Find where the given text appears and provide that cell's center as (x, y) coordinate. 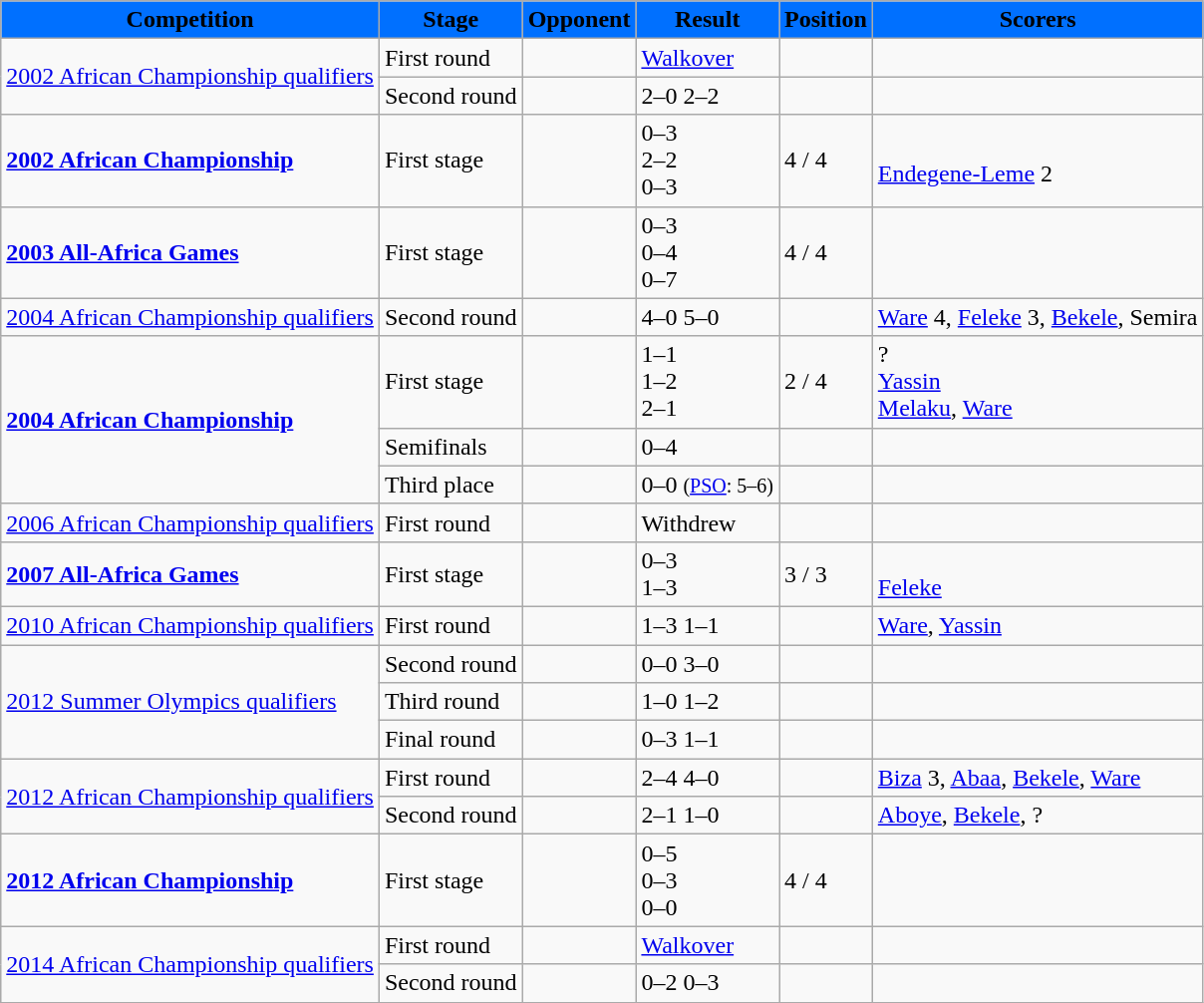
2 / 4 (826, 382)
Position (826, 20)
Withdrew (708, 522)
3 / 3 (826, 574)
Ware 4, Feleke 3, Bekele, Semira (1038, 317)
Feleke (1038, 574)
Ware, Yassin (1038, 625)
Opponent (579, 20)
2012 African Championship (190, 880)
Endegene-Leme 2 (1038, 161)
2–1 1–0 (708, 816)
0–32–20–3 (708, 161)
2004 African Championship (190, 420)
Aboye, Bekele, ? (1038, 816)
Final round (451, 740)
2007 All-Africa Games (190, 574)
2–4 4–0 (708, 778)
Semifinals (451, 447)
Scorers (1038, 20)
Biza 3, Abaa, Bekele, Ware (1038, 778)
0–31–3 (708, 574)
0–30–40–7 (708, 252)
2006 African Championship qualifiers (190, 522)
0–4 (708, 447)
1–11–22–1 (708, 382)
?YassinMelaku, Ware (1038, 382)
2–0 2–2 (708, 96)
0–0 (PSO: 5–6) (708, 485)
Result (708, 20)
0–3 1–1 (708, 740)
Third round (451, 702)
2004 African Championship qualifiers (190, 317)
0–0 3–0 (708, 663)
2003 All-Africa Games (190, 252)
2014 African Championship qualifiers (190, 964)
2002 African Championship (190, 161)
2012 Summer Olympics qualifiers (190, 701)
Third place (451, 485)
0–50–30–0 (708, 880)
4–0 5–0 (708, 317)
1–3 1–1 (708, 625)
Competition (190, 20)
2002 African Championship qualifiers (190, 77)
0–2 0–3 (708, 983)
1–0 1–2 (708, 702)
2010 African Championship qualifiers (190, 625)
Stage (451, 20)
2012 African Championship qualifiers (190, 797)
